Search for the cell housing the specified text and yield its [X, Y] center coordinate. 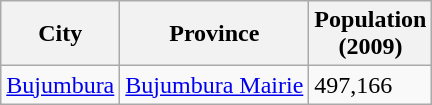
City [60, 34]
497,166 [370, 85]
Bujumbura Mairie [214, 85]
Population(2009) [370, 34]
Province [214, 34]
Bujumbura [60, 85]
